Determine the (x, y) coordinate at the center of the cell enclosing the given text.  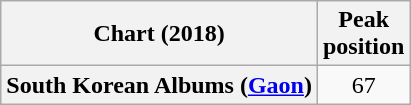
67 (363, 85)
Peakposition (363, 34)
South Korean Albums (Gaon) (160, 85)
Chart (2018) (160, 34)
